Locate the cell with the specified text and output its (X, Y) center coordinate. 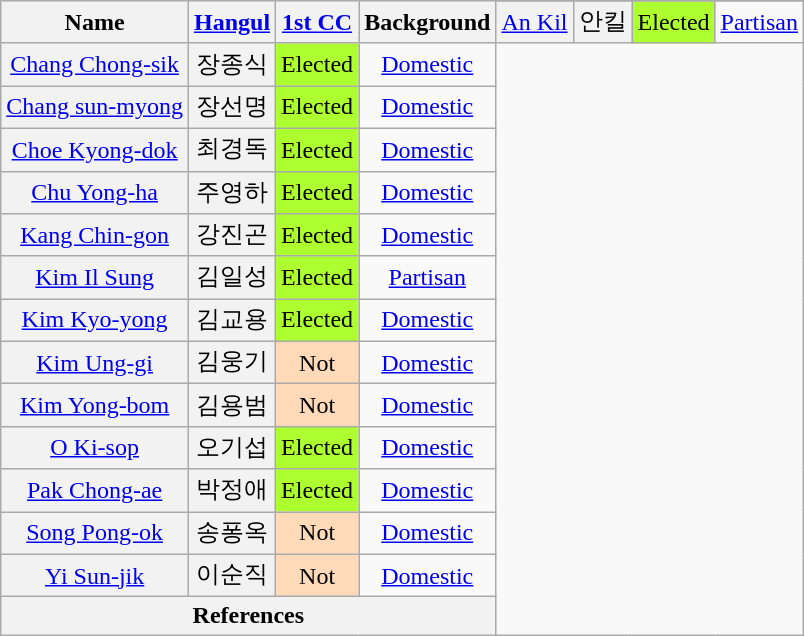
안킬 (602, 22)
김교용 (232, 320)
Chu Yong-ha (95, 192)
O Ki-sop (95, 448)
이순직 (232, 576)
김일성 (232, 278)
장선명 (232, 108)
Song Pong-ok (95, 534)
박정애 (232, 490)
Chang Chong-sik (95, 64)
Kang Chin-gon (95, 236)
송퐁옥 (232, 534)
Chang sun-myong (95, 108)
Kim Yong-bom (95, 406)
Choe Kyong-dok (95, 150)
최경독 (232, 150)
장종식 (232, 64)
오기섭 (232, 448)
Hangul (232, 22)
Kim Il Sung (95, 278)
Kim Kyo-yong (95, 320)
Background (428, 22)
Name (95, 22)
1st CC (318, 22)
Pak Chong-ae (95, 490)
주영하 (232, 192)
김용범 (232, 406)
김웅기 (232, 362)
An Kil (534, 22)
Yi Sun-jik (95, 576)
Kim Ung-gi (95, 362)
강진곤 (232, 236)
References (248, 616)
